Find where the given text appears and provide that cell's center as (x, y) coordinate. 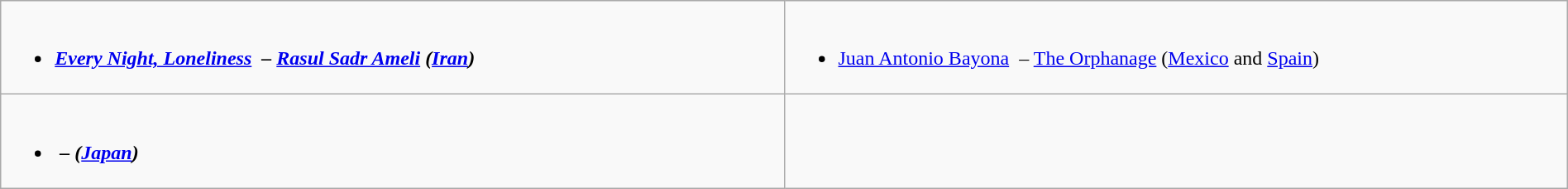
Every Night, Loneliness – Rasul Sadr Ameli (Iran) (392, 48)
Juan Antonio Bayona – The Orphanage (Mexico and Spain) (1176, 48)
– (Japan) (392, 141)
